Return the (X, Y) coordinate for the center point of the cell that contains the specified text.  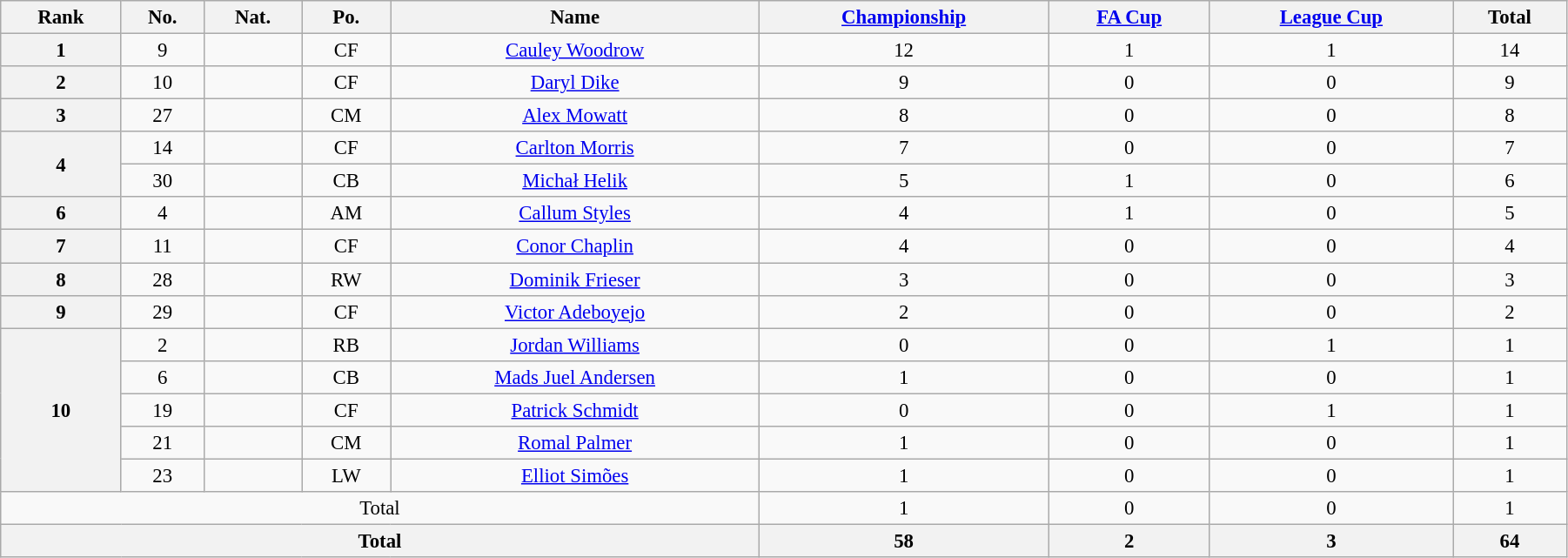
12 (903, 50)
RW (346, 279)
Jordan Williams (574, 345)
Championship (903, 17)
Patrick Schmidt (574, 410)
58 (903, 541)
64 (1511, 541)
29 (163, 312)
League Cup (1331, 17)
Elliot Simões (574, 475)
Alex Mowatt (574, 116)
27 (163, 116)
Rank (61, 17)
Mads Juel Andersen (574, 377)
Daryl Dike (574, 83)
Cauley Woodrow (574, 50)
21 (163, 443)
Romal Palmer (574, 443)
RB (346, 345)
28 (163, 279)
19 (163, 410)
Name (574, 17)
23 (163, 475)
LW (346, 475)
Po. (346, 17)
Dominik Frieser (574, 279)
No. (163, 17)
AM (346, 213)
11 (163, 246)
30 (163, 181)
Conor Chaplin (574, 246)
Nat. (253, 17)
Michał Helik (574, 181)
FA Cup (1129, 17)
Callum Styles (574, 213)
Victor Adeboyejo (574, 312)
Carlton Morris (574, 148)
